Pinpoint the cell where the given text exists, returning its [X, Y] midpoint coordinate. 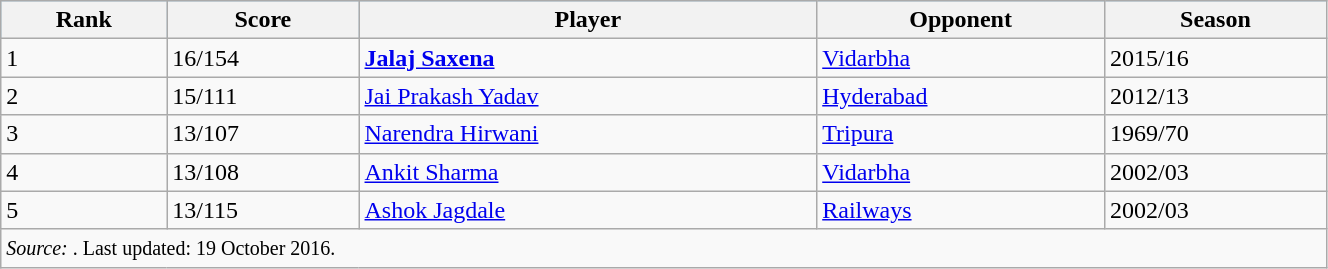
2012/13 [1215, 96]
13/108 [263, 172]
Hyderabad [961, 96]
Railways [961, 210]
2015/16 [1215, 58]
4 [84, 172]
Ashok Jagdale [588, 210]
Score [263, 20]
Opponent [961, 20]
1 [84, 58]
Tripura [961, 134]
15/111 [263, 96]
Jai Prakash Yadav [588, 96]
1969/70 [1215, 134]
Player [588, 20]
Ankit Sharma [588, 172]
2 [84, 96]
Rank [84, 20]
Source: . Last updated: 19 October 2016. [664, 248]
Narendra Hirwani [588, 134]
Jalaj Saxena [588, 58]
Season [1215, 20]
16/154 [263, 58]
5 [84, 210]
13/115 [263, 210]
13/107 [263, 134]
3 [84, 134]
